Identify which cell holds the provided text, then report its (x, y) central coordinate. 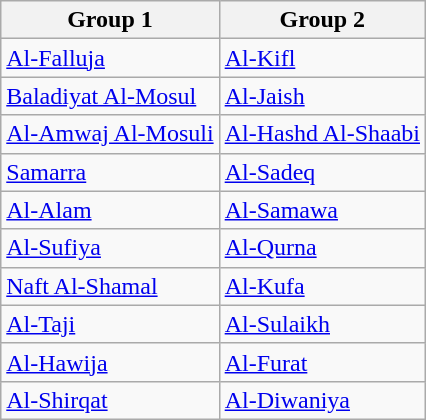
Al-Sadeq (322, 172)
Al-Sulaikh (322, 324)
Al-Falluja (110, 58)
Samarra (110, 172)
Al-Sufiya (110, 248)
Al-Taji (110, 324)
Al-Jaish (322, 96)
Group 1 (110, 20)
Baladiyat Al-Mosul (110, 96)
Al-Hawija (110, 362)
Al-Kufa (322, 286)
Al-Shirqat (110, 400)
Al-Furat (322, 362)
Naft Al-Shamal (110, 286)
Al-Samawa (322, 210)
Al-Qurna (322, 248)
Group 2 (322, 20)
Al-Alam (110, 210)
Al-Kifl (322, 58)
Al-Diwaniya (322, 400)
Al-Amwaj Al-Mosuli (110, 134)
Al-Hashd Al-Shaabi (322, 134)
